Provide the (x, y) coordinate of the cell's center where the given text is located.  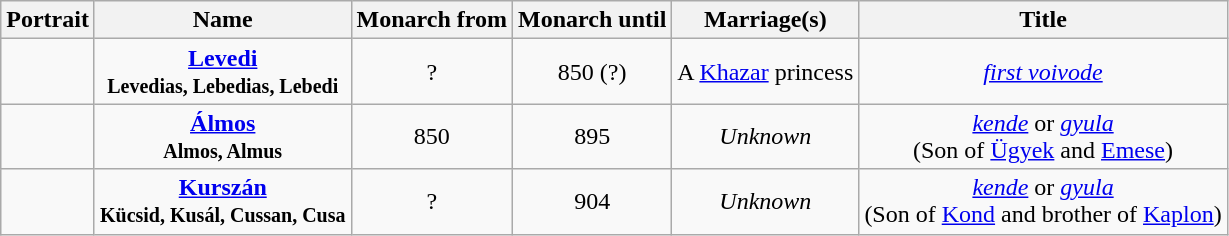
Title (1043, 20)
kende or gyula(Son of Ügyek and Emese) (1043, 136)
Levedi Levedias, Lebedias, Lebedi (222, 72)
first voivode (1043, 72)
Kurszán Kücsid, Kusál, Cussan, Cusa (222, 202)
Portrait (48, 20)
kende or gyula(Son of Kond and brother of Kaplon) (1043, 202)
904 (592, 202)
A Khazar princess (766, 72)
Monarch from (432, 20)
850 (432, 136)
Monarch until (592, 20)
Álmos Almos, Almus (222, 136)
Name (222, 20)
850 (?) (592, 72)
Marriage(s) (766, 20)
895 (592, 136)
